Identify which cell holds the provided text, then report its [x, y] central coordinate. 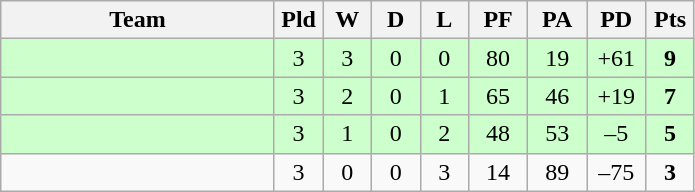
7 [670, 96]
9 [670, 58]
–75 [616, 172]
PD [616, 20]
14 [498, 172]
89 [558, 172]
Pld [298, 20]
19 [558, 58]
PA [558, 20]
W [348, 20]
Pts [670, 20]
+61 [616, 58]
46 [558, 96]
80 [498, 58]
Team [138, 20]
48 [498, 134]
5 [670, 134]
65 [498, 96]
+19 [616, 96]
D [396, 20]
53 [558, 134]
–5 [616, 134]
L [444, 20]
PF [498, 20]
